Identify which cell holds the provided text, then report its [X, Y] central coordinate. 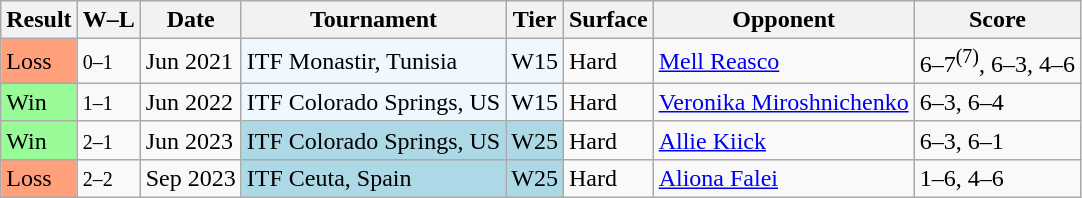
Allie Kiick [784, 140]
Surface [608, 20]
2–1 [108, 140]
Date [190, 20]
Score [997, 20]
Veronika Miroshnichenko [784, 102]
Jun 2021 [190, 62]
2–2 [108, 178]
6–3, 6–1 [997, 140]
Sep 2023 [190, 178]
6–7(7), 6–3, 4–6 [997, 62]
Jun 2023 [190, 140]
ITF Monastir, Tunisia [373, 62]
Tournament [373, 20]
Jun 2022 [190, 102]
Tier [535, 20]
W–L [108, 20]
Aliona Falei [784, 178]
0–1 [108, 62]
Mell Reasco [784, 62]
Opponent [784, 20]
1–6, 4–6 [997, 178]
Result [39, 20]
6–3, 6–4 [997, 102]
ITF Ceuta, Spain [373, 178]
1–1 [108, 102]
